Detect which cell encompasses the target text, then output its [X, Y] center coordinate. 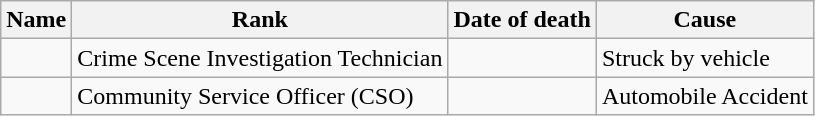
Community Service Officer (CSO) [260, 96]
Automobile Accident [704, 96]
Name [36, 20]
Rank [260, 20]
Date of death [522, 20]
Crime Scene Investigation Technician [260, 58]
Struck by vehicle [704, 58]
Cause [704, 20]
